Scan for the cell matching the given text and deliver its (x, y) coordinate at center. 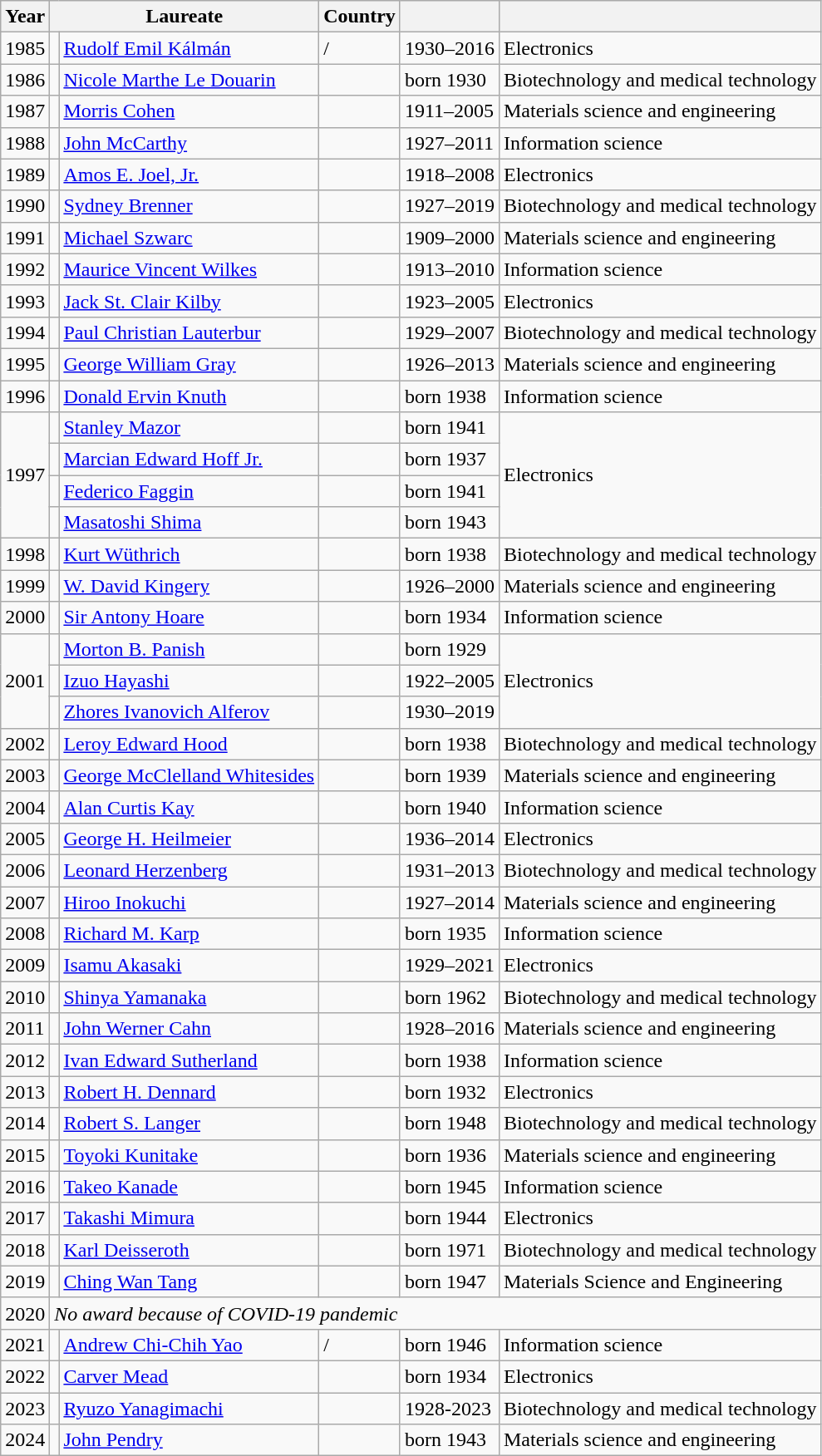
Karl Deisseroth (190, 1250)
1985 (25, 48)
George McClelland Whitesides (190, 775)
born 1935 (449, 934)
No award because of COVID-19 pandemic (436, 1313)
Takeo Kanade (190, 1187)
born 1948 (449, 1124)
1930–2016 (449, 48)
2024 (25, 1440)
Ryuzo Yanagimachi (190, 1409)
Robert S. Langer (190, 1124)
Laureate (185, 17)
born 1945 (449, 1187)
2000 (25, 617)
Jack St. Clair Kilby (190, 301)
Toyoki Kunitake (190, 1155)
Richard M. Karp (190, 934)
2011 (25, 1029)
born 1947 (449, 1281)
1927–2019 (449, 206)
Federico Faggin (190, 491)
Stanley Mazor (190, 428)
2021 (25, 1345)
1918–2008 (449, 175)
born 1930 (449, 80)
Hiroo Inokuchi (190, 902)
Country (360, 17)
born 1939 (449, 775)
1990 (25, 206)
2007 (25, 902)
Shinya Yamanaka (190, 997)
1926–2000 (449, 586)
born 1946 (449, 1345)
1987 (25, 111)
Morris Cohen (190, 111)
Zhores Ivanovich Alferov (190, 712)
2019 (25, 1281)
Materials Science and Engineering (660, 1281)
born 1940 (449, 807)
John McCarthy (190, 143)
born 1932 (449, 1092)
1997 (25, 475)
born 1936 (449, 1155)
2009 (25, 966)
1995 (25, 364)
Robert H. Dennard (190, 1092)
George William Gray (190, 364)
Marcian Edward Hoff Jr. (190, 460)
1994 (25, 332)
1999 (25, 586)
1928-2023 (449, 1409)
1928–2016 (449, 1029)
2001 (25, 681)
John Werner Cahn (190, 1029)
1929–2007 (449, 332)
born 1962 (449, 997)
1922–2005 (449, 681)
2004 (25, 807)
1909–2000 (449, 238)
Alan Curtis Kay (190, 807)
1936–2014 (449, 839)
2014 (25, 1124)
Morton B. Panish (190, 649)
George H. Heilmeier (190, 839)
2008 (25, 934)
2022 (25, 1376)
1923–2005 (449, 301)
Paul Christian Lauterbur (190, 332)
2003 (25, 775)
2002 (25, 744)
John Pendry (190, 1440)
2018 (25, 1250)
born 1944 (449, 1218)
1911–2005 (449, 111)
1930–2019 (449, 712)
2010 (25, 997)
born 1937 (449, 460)
W. David Kingery (190, 586)
1931–2013 (449, 870)
1988 (25, 143)
Carver Mead (190, 1376)
Nicole Marthe Le Douarin (190, 80)
Ivan Edward Sutherland (190, 1060)
1929–2021 (449, 966)
Leonard Herzenberg (190, 870)
2016 (25, 1187)
Amos E. Joel, Jr. (190, 175)
2023 (25, 1409)
born 1929 (449, 649)
1927–2011 (449, 143)
Rudolf Emil Kálmán (190, 48)
Leroy Edward Hood (190, 744)
born 1971 (449, 1250)
Andrew Chi-Chih Yao (190, 1345)
Michael Szwarc (190, 238)
Year (25, 17)
Takashi Mimura (190, 1218)
Maurice Vincent Wilkes (190, 269)
Kurt Wüthrich (190, 554)
2012 (25, 1060)
1991 (25, 238)
2013 (25, 1092)
Donald Ervin Knuth (190, 396)
1996 (25, 396)
1992 (25, 269)
Ching Wan Tang (190, 1281)
2020 (25, 1313)
1913–2010 (449, 269)
2017 (25, 1218)
1927–2014 (449, 902)
1993 (25, 301)
2005 (25, 839)
2015 (25, 1155)
2006 (25, 870)
Sir Antony Hoare (190, 617)
Isamu Akasaki (190, 966)
Masatoshi Shima (190, 523)
1926–2013 (449, 364)
1989 (25, 175)
1986 (25, 80)
1998 (25, 554)
Izuo Hayashi (190, 681)
Sydney Brenner (190, 206)
